Pinpoint the cell where the given text exists, returning its [x, y] midpoint coordinate. 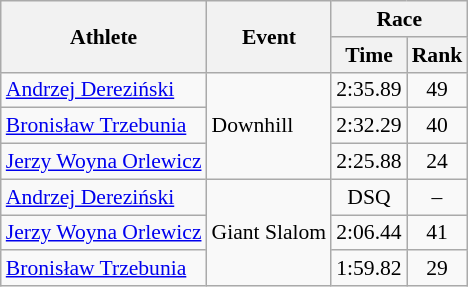
Downhill [270, 126]
41 [438, 233]
Race [399, 19]
Rank [438, 55]
2:25.88 [368, 162]
49 [438, 90]
40 [438, 126]
2:35.89 [368, 90]
DSQ [368, 197]
Event [270, 36]
1:59.82 [368, 269]
2:32.29 [368, 126]
24 [438, 162]
Time [368, 55]
29 [438, 269]
Giant Slalom [270, 232]
– [438, 197]
Athlete [104, 36]
2:06.44 [368, 233]
